From the cell containing the given text, extract its center point as (X, Y) coordinate. 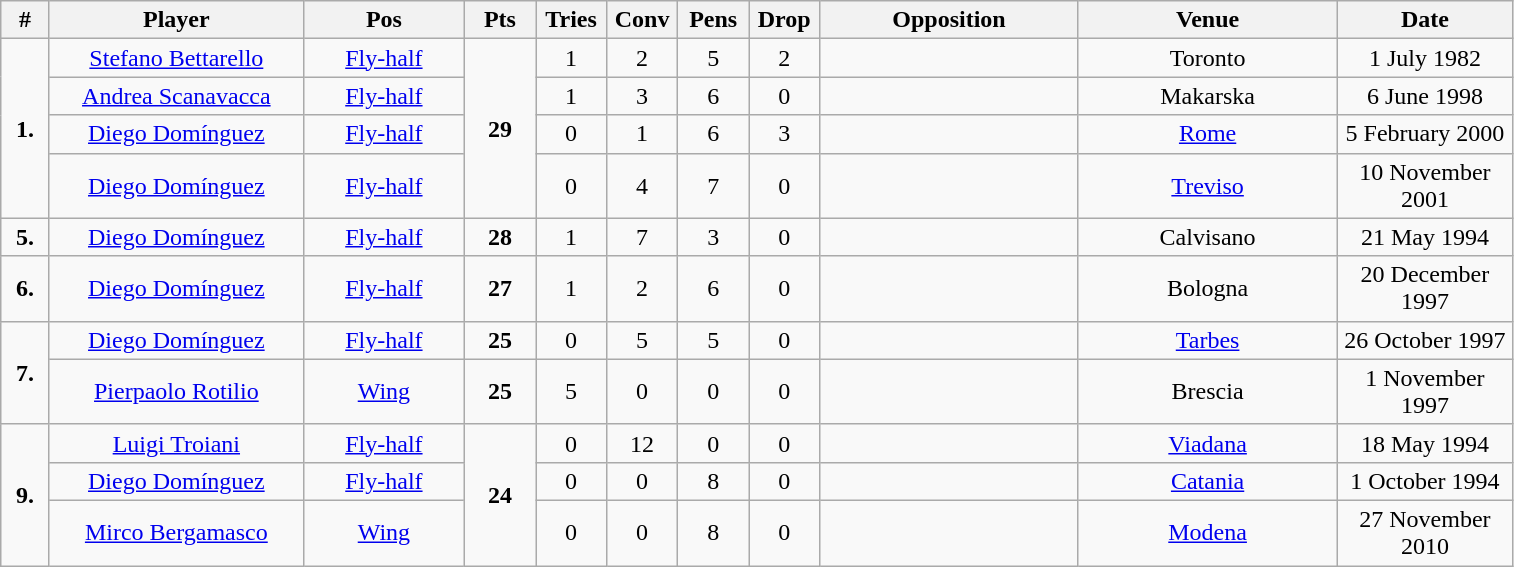
1 November 1997 (1425, 392)
Brescia (1208, 392)
# (26, 20)
20 December 1997 (1425, 288)
Bologna (1208, 288)
Pos (384, 20)
Venue (1208, 20)
Andrea Scanavacca (176, 96)
6. (26, 288)
4 (642, 186)
18 May 1994 (1425, 443)
1 October 1994 (1425, 481)
Treviso (1208, 186)
7. (26, 372)
Calvisano (1208, 237)
Pierpaolo Rotilio (176, 392)
Conv (642, 20)
Player (176, 20)
Toronto (1208, 58)
Viadana (1208, 443)
Rome (1208, 134)
21 May 1994 (1425, 237)
Date (1425, 20)
1 July 1982 (1425, 58)
Pens (714, 20)
5 February 2000 (1425, 134)
Mirco Bergamasco (176, 532)
9. (26, 494)
Makarska (1208, 96)
27 (500, 288)
24 (500, 494)
Catania (1208, 481)
12 (642, 443)
28 (500, 237)
Pts (500, 20)
1. (26, 128)
6 June 1998 (1425, 96)
Tarbes (1208, 340)
Drop (784, 20)
5. (26, 237)
Opposition (950, 20)
10 November 2001 (1425, 186)
26 October 1997 (1425, 340)
Tries (572, 20)
29 (500, 128)
Luigi Troiani (176, 443)
Modena (1208, 532)
Stefano Bettarello (176, 58)
27 November 2010 (1425, 532)
